Identify which cell holds the provided text, then report its [x, y] central coordinate. 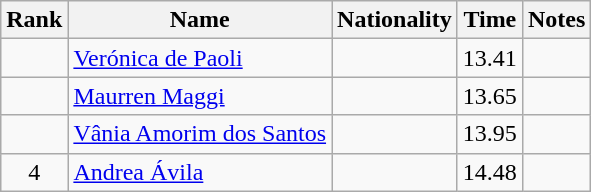
14.48 [490, 172]
Vânia Amorim dos Santos [200, 134]
Andrea Ávila [200, 172]
Time [490, 20]
Notes [556, 20]
13.95 [490, 134]
Name [200, 20]
13.65 [490, 96]
Maurren Maggi [200, 96]
Verónica de Paoli [200, 58]
Rank [34, 20]
13.41 [490, 58]
4 [34, 172]
Nationality [395, 20]
